Capture the cell that displays the provided text and extract its [X, Y] central coordinate. 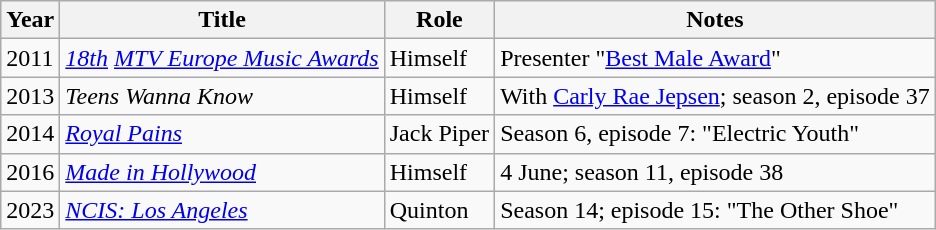
With Carly Rae Jepsen; season 2, episode 37 [716, 96]
Quinton [439, 210]
NCIS: Los Angeles [222, 210]
18th MTV Europe Music Awards [222, 58]
Title [222, 20]
Notes [716, 20]
Season 6, episode 7: "Electric Youth" [716, 134]
Made in Hollywood [222, 172]
Season 14; episode 15: "The Other Shoe" [716, 210]
2014 [30, 134]
4 June; season 11, episode 38 [716, 172]
2011 [30, 58]
Presenter "Best Male Award" [716, 58]
Year [30, 20]
Royal Pains [222, 134]
Jack Piper [439, 134]
Teens Wanna Know [222, 96]
2016 [30, 172]
2013 [30, 96]
Role [439, 20]
2023 [30, 210]
